Provide the [X, Y] coordinate of the cell's center where the given text is located.  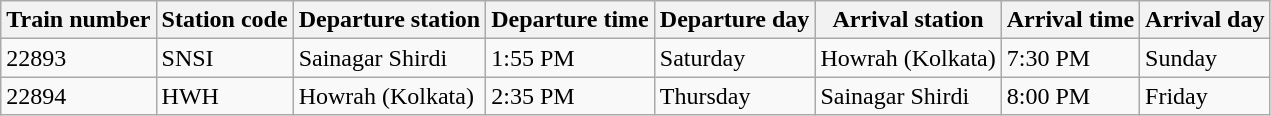
22894 [78, 96]
Thursday [734, 96]
7:30 PM [1070, 58]
8:00 PM [1070, 96]
1:55 PM [570, 58]
Arrival day [1205, 20]
Arrival station [908, 20]
Departure day [734, 20]
Departure station [390, 20]
Station code [224, 20]
Saturday [734, 58]
Sunday [1205, 58]
Friday [1205, 96]
Departure time [570, 20]
Arrival time [1070, 20]
Train number [78, 20]
22893 [78, 58]
HWH [224, 96]
2:35 PM [570, 96]
SNSI [224, 58]
